Determine the (x, y) coordinate at the center of the cell enclosing the given text.  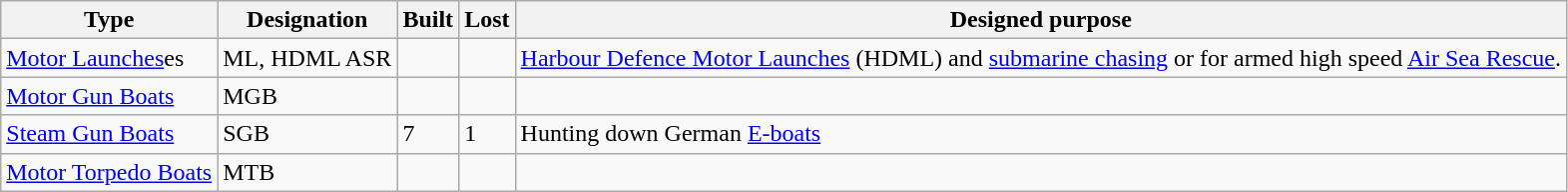
MTB (307, 172)
MGB (307, 96)
Motor Torpedo Boats (110, 172)
Motor Gun Boats (110, 96)
Type (110, 20)
Steam Gun Boats (110, 134)
Built (428, 20)
SGB (307, 134)
Motor Launcheses (110, 58)
ML, HDML ASR (307, 58)
1 (487, 134)
Designation (307, 20)
7 (428, 134)
Hunting down German E-boats (1040, 134)
Lost (487, 20)
Designed purpose (1040, 20)
Harbour Defence Motor Launches (HDML) and submarine chasing or for armed high speed Air Sea Rescue. (1040, 58)
